Capture the cell that displays the provided text and extract its (x, y) central coordinate. 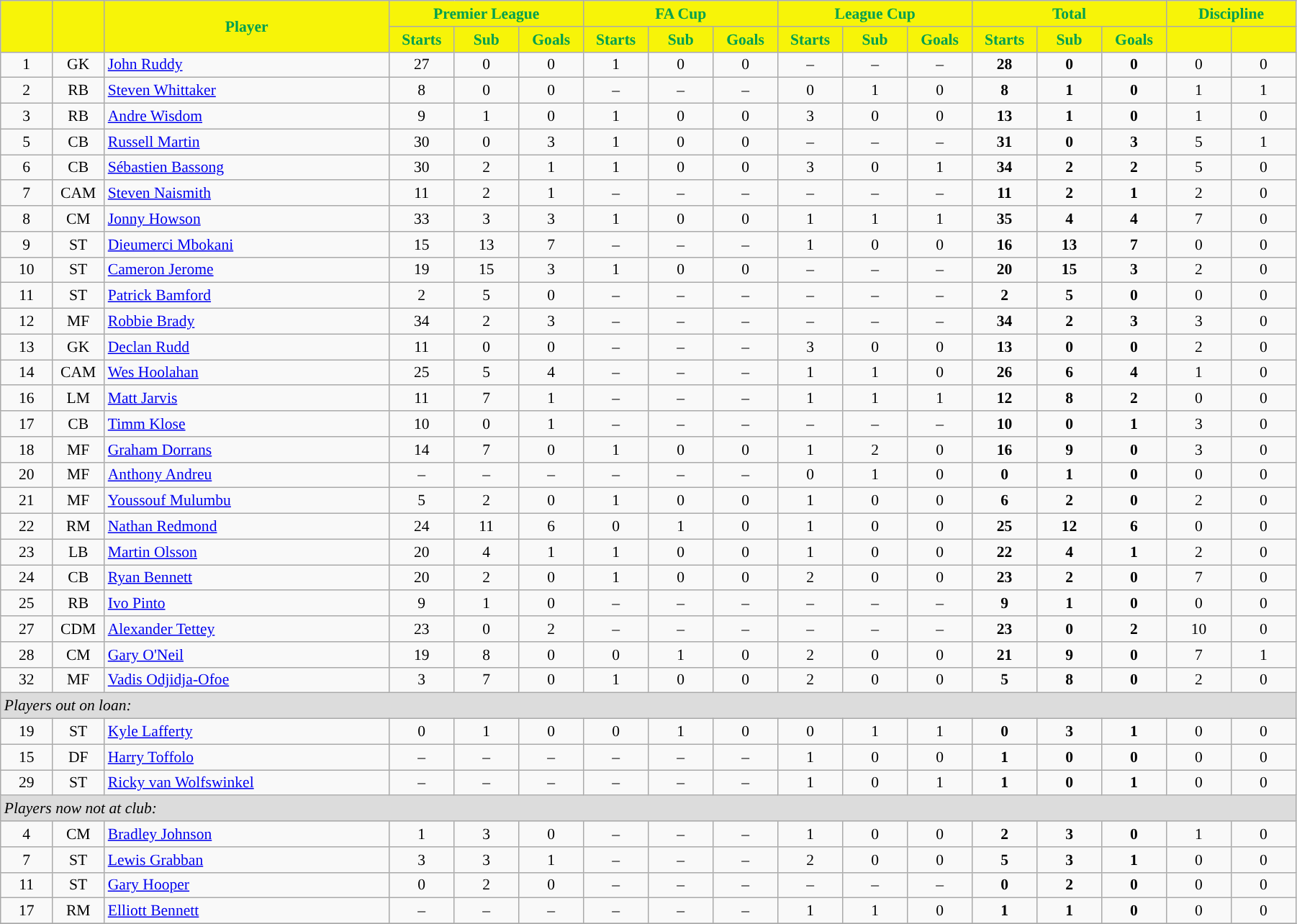
Patrick Bamford (247, 296)
Harry Toffolo (247, 757)
Steven Naismith (247, 194)
Lewis Grabban (247, 860)
Declan Rudd (247, 347)
Russell Martin (247, 142)
Bradley Johnson (247, 834)
Andre Wisdom (247, 117)
Total (1070, 14)
18 (27, 450)
32 (27, 680)
Anthony Andreu (247, 475)
29 (27, 783)
Ricky van Wolfswinkel (247, 783)
Elliott Bennett (247, 911)
Gary O'Neil (247, 655)
John Ruddy (247, 65)
Sébastien Bassong (247, 168)
Kyle Lafferty (247, 732)
31 (1005, 142)
Timm Klose (247, 424)
Nathan Redmond (247, 527)
Gary Hooper (247, 885)
Martin Olsson (247, 552)
26 (1005, 373)
Alexander Tettey (247, 629)
Steven Whittaker (247, 91)
FA Cup (681, 14)
Ivo Pinto (247, 604)
League Cup (875, 14)
Robbie Brady (247, 322)
Vadis Odjidja-Ofoe (247, 680)
LM (78, 399)
Matt Jarvis (247, 399)
Graham Dorrans (247, 450)
LB (78, 552)
Premier League (487, 14)
Players now not at club: (648, 809)
Jonny Howson (247, 219)
Cameron Jerome (247, 270)
Wes Hoolahan (247, 373)
Dieumerci Mbokani (247, 245)
Player (247, 26)
Ryan Bennett (247, 578)
DF (78, 757)
Discipline (1231, 14)
33 (422, 219)
35 (1005, 219)
Youssouf Mulumbu (247, 501)
Players out on loan: (648, 706)
CDM (78, 629)
